Detect which cell encompasses the target text, then output its (X, Y) center coordinate. 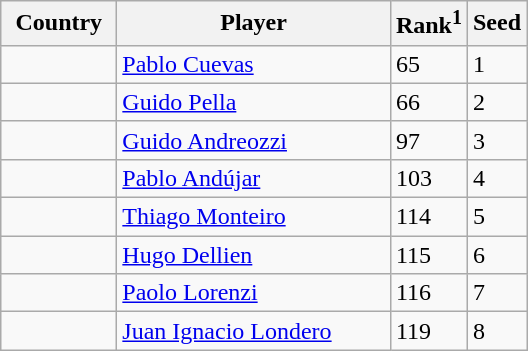
Pablo Andújar (254, 178)
65 (428, 64)
1 (496, 64)
Seed (496, 24)
4 (496, 178)
115 (428, 255)
Player (254, 24)
Country (59, 24)
114 (428, 217)
6 (496, 255)
3 (496, 140)
Guido Pella (254, 102)
116 (428, 293)
66 (428, 102)
Rank1 (428, 24)
7 (496, 293)
Juan Ignacio Londero (254, 331)
103 (428, 178)
5 (496, 217)
Paolo Lorenzi (254, 293)
97 (428, 140)
Hugo Dellien (254, 255)
8 (496, 331)
119 (428, 331)
Thiago Monteiro (254, 217)
Guido Andreozzi (254, 140)
2 (496, 102)
Pablo Cuevas (254, 64)
